Extract the (X, Y) coordinate from the center of the cell holding the provided text.  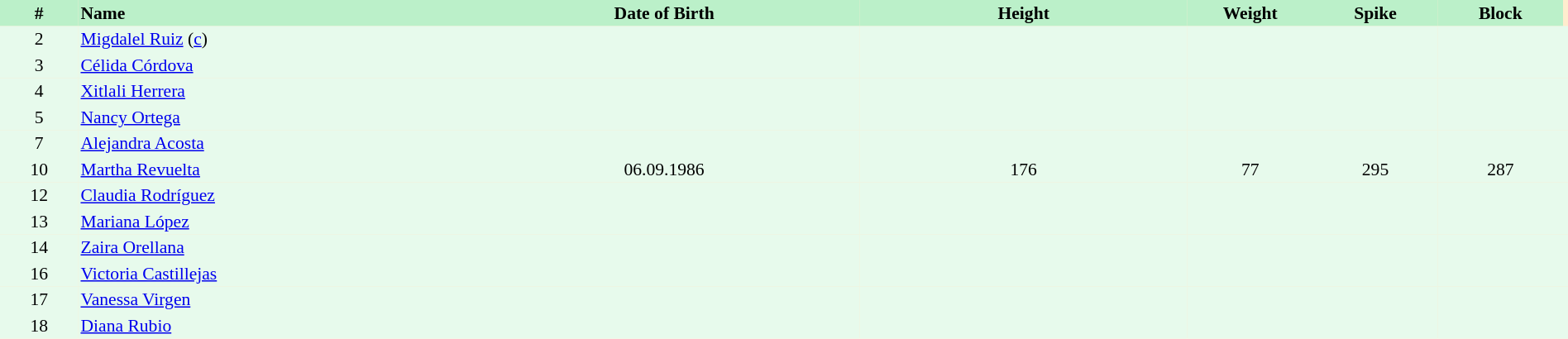
3 (39, 65)
16 (39, 274)
4 (39, 91)
Date of Birth (664, 13)
Claudia Rodríguez (273, 195)
Spike (1374, 13)
18 (39, 326)
Name (273, 13)
Victoria Castillejas (273, 274)
12 (39, 195)
17 (39, 299)
Diana Rubio (273, 326)
Weight (1250, 13)
7 (39, 144)
Block (1500, 13)
295 (1374, 169)
Mariana López (273, 222)
# (39, 13)
10 (39, 169)
14 (39, 248)
77 (1250, 169)
Zaira Orellana (273, 248)
Nancy Ortega (273, 117)
Xitlali Herrera (273, 91)
Vanessa Virgen (273, 299)
5 (39, 117)
13 (39, 222)
Célida Córdova (273, 65)
Height (1024, 13)
176 (1024, 169)
287 (1500, 169)
Migdalel Ruiz (c) (273, 40)
06.09.1986 (664, 169)
2 (39, 40)
Alejandra Acosta (273, 144)
Martha Revuelta (273, 169)
